Provide the [x, y] coordinate of the cell's center where the given text is located.  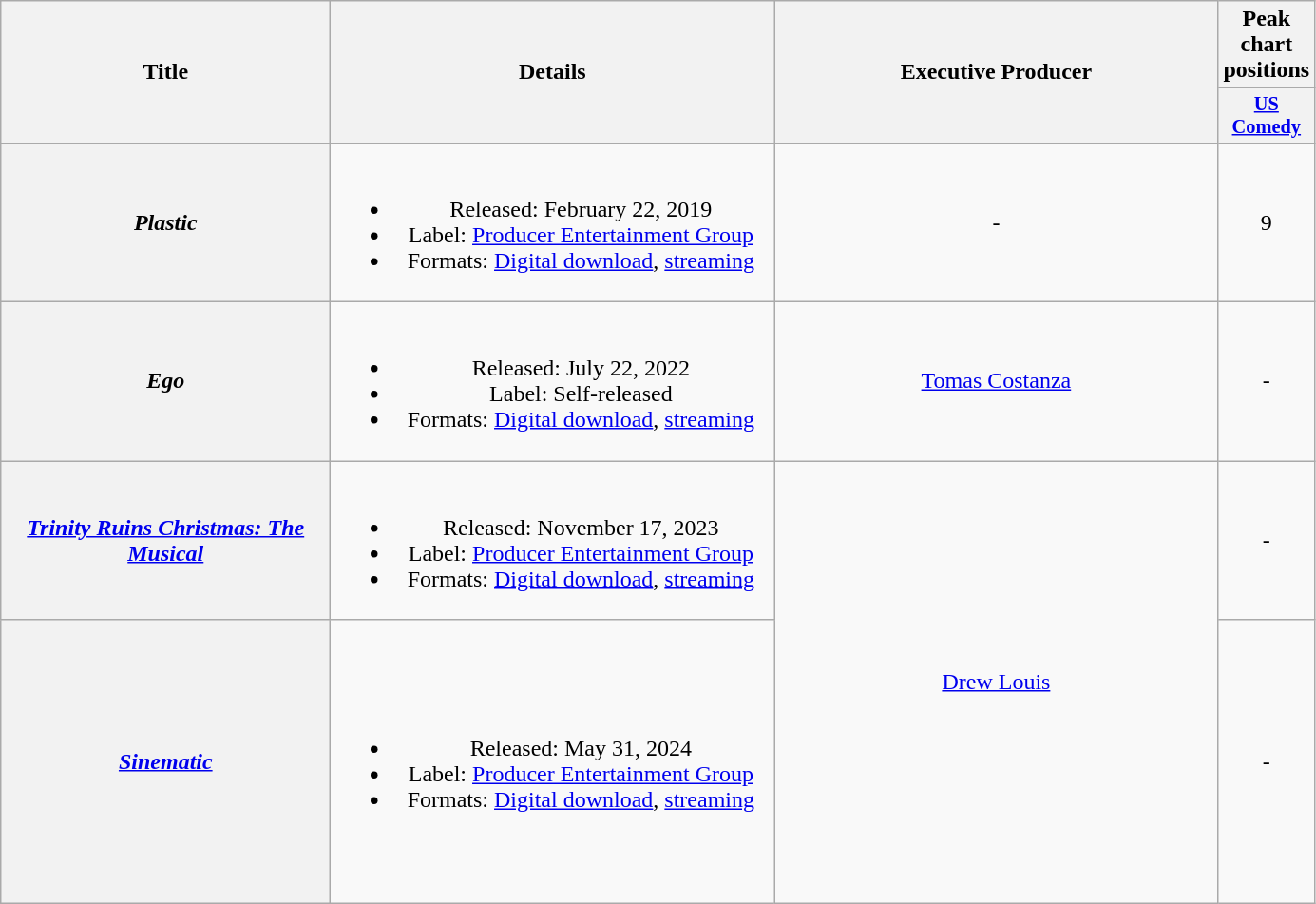
9 [1267, 222]
Released: February 22, 2019Label: Producer Entertainment GroupFormats: Digital download, streaming [553, 222]
Peak chart positions [1267, 45]
Tomas Costanza [996, 382]
Sinematic [165, 762]
Details [553, 72]
Executive Producer [996, 72]
Released: November 17, 2023Label: Producer Entertainment GroupFormats: Digital download, streaming [553, 540]
Title [165, 72]
Plastic [165, 222]
Trinity Ruins Christmas: The Musical [165, 540]
Released: May 31, 2024Label: Producer Entertainment GroupFormats: Digital download, streaming [553, 762]
Drew Louis [996, 683]
Released: July 22, 2022Label: Self-releasedFormats: Digital download, streaming [553, 382]
Ego [165, 382]
US Comedy [1267, 116]
